Output the (X, Y) coordinate of the center of the cell containing the given text.  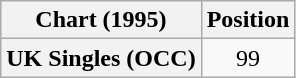
Chart (1995) (101, 20)
99 (248, 58)
UK Singles (OCC) (101, 58)
Position (248, 20)
